For the text-containing cell, return its midpoint in [x, y] coordinate format. 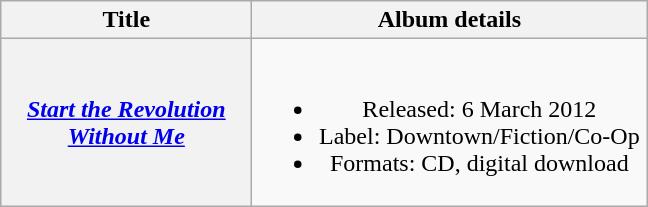
Title [126, 20]
Album details [450, 20]
Start the Revolution Without Me [126, 122]
Released: 6 March 2012Label: Downtown/Fiction/Co-OpFormats: CD, digital download [450, 122]
